For the text-containing cell, return its midpoint in (x, y) coordinate format. 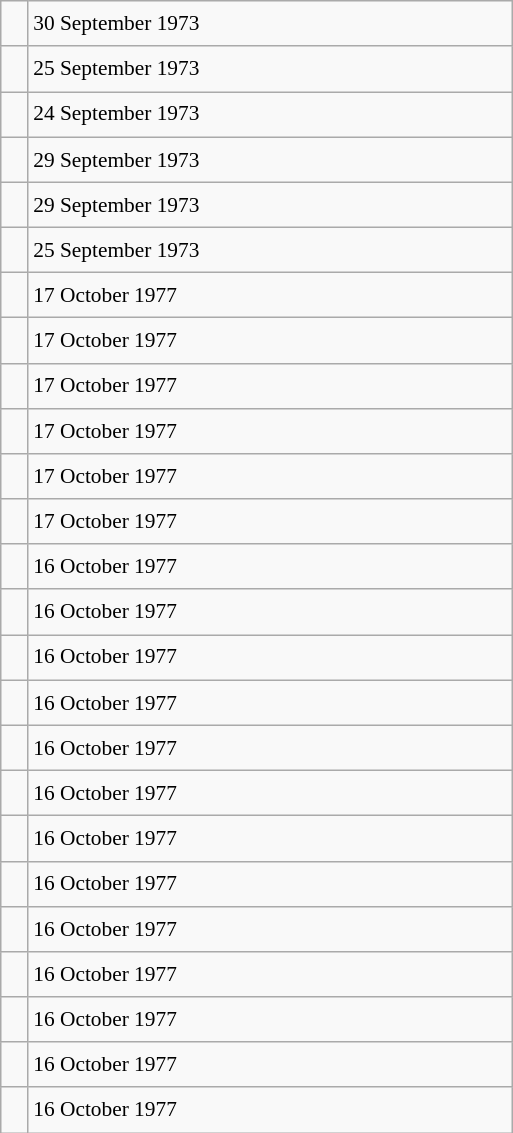
24 September 1973 (270, 114)
30 September 1973 (270, 24)
